Extract the [X, Y] coordinate from the center of the cell holding the provided text.  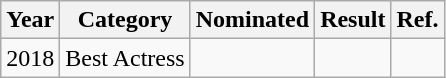
Best Actress [125, 58]
Category [125, 20]
Year [30, 20]
Ref. [418, 20]
Result [353, 20]
2018 [30, 58]
Nominated [252, 20]
